Find where the given text appears and provide that cell's center as [X, Y] coordinate. 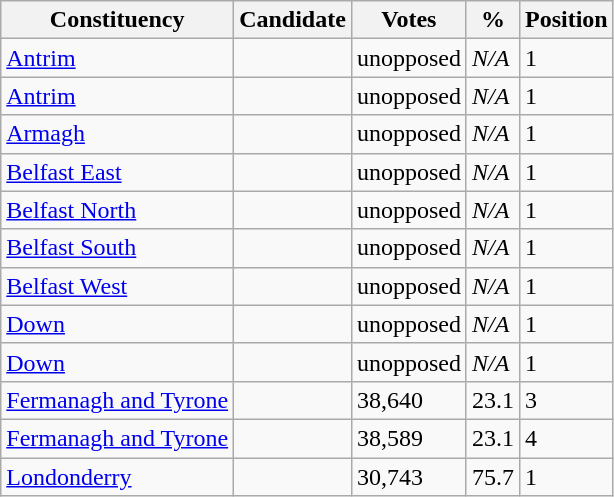
Candidate [293, 20]
38,640 [408, 400]
Belfast West [118, 286]
38,589 [408, 438]
Belfast East [118, 172]
Armagh [118, 134]
30,743 [408, 477]
Londonderry [118, 477]
Belfast South [118, 248]
Belfast North [118, 210]
% [492, 20]
Position [566, 20]
Constituency [118, 20]
75.7 [492, 477]
Votes [408, 20]
4 [566, 438]
3 [566, 400]
